Identify which cell holds the provided text, then report its [X, Y] central coordinate. 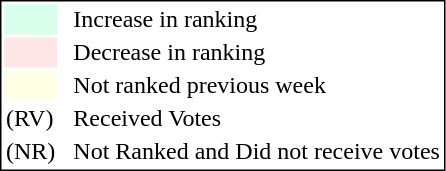
Not Ranked and Did not receive votes [257, 151]
Received Votes [257, 119]
(RV) [30, 119]
Increase in ranking [257, 19]
(NR) [30, 151]
Decrease in ranking [257, 53]
Not ranked previous week [257, 85]
